Output the (x, y) coordinate of the center of the cell containing the given text.  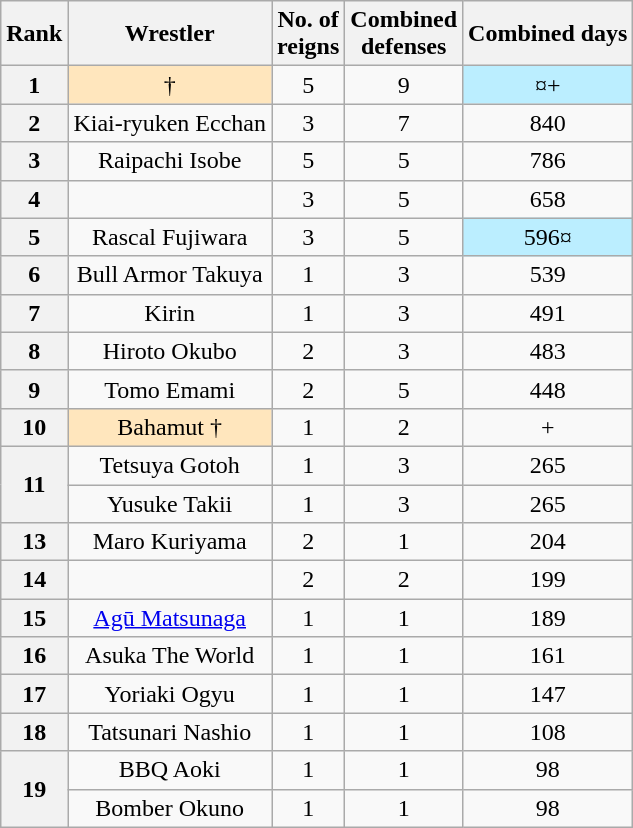
Tomo Emami (170, 389)
Asuka The World (170, 656)
6 (34, 275)
Maro Kuriyama (170, 542)
Yusuke Takii (170, 503)
No. ofreigns (308, 34)
Agū Matsunaga (170, 618)
4 (34, 199)
483 (548, 351)
596¤ (548, 237)
199 (548, 580)
19 (34, 789)
11 (34, 484)
491 (548, 313)
204 (548, 542)
Bahamut † (170, 427)
14 (34, 580)
147 (548, 694)
786 (548, 161)
Wrestler (170, 34)
10 (34, 427)
108 (548, 732)
BBQ Aoki (170, 770)
Rascal Fujiwara (170, 237)
Hiroto Okubo (170, 351)
Combined days (548, 34)
Raipachi Isobe (170, 161)
189 (548, 618)
15 (34, 618)
840 (548, 123)
Kiai-ryuken Ecchan (170, 123)
+ (548, 427)
Combineddefenses (404, 34)
161 (548, 656)
Tetsuya Gotoh (170, 465)
17 (34, 694)
16 (34, 656)
¤+ (548, 85)
Tatsunari Nashio (170, 732)
8 (34, 351)
Rank (34, 34)
Yoriaki Ogyu (170, 694)
† (170, 85)
Kirin (170, 313)
18 (34, 732)
658 (548, 199)
448 (548, 389)
13 (34, 542)
539 (548, 275)
Bull Armor Takuya (170, 275)
Bomber Okuno (170, 808)
